Identify which cell holds the provided text, then report its (x, y) central coordinate. 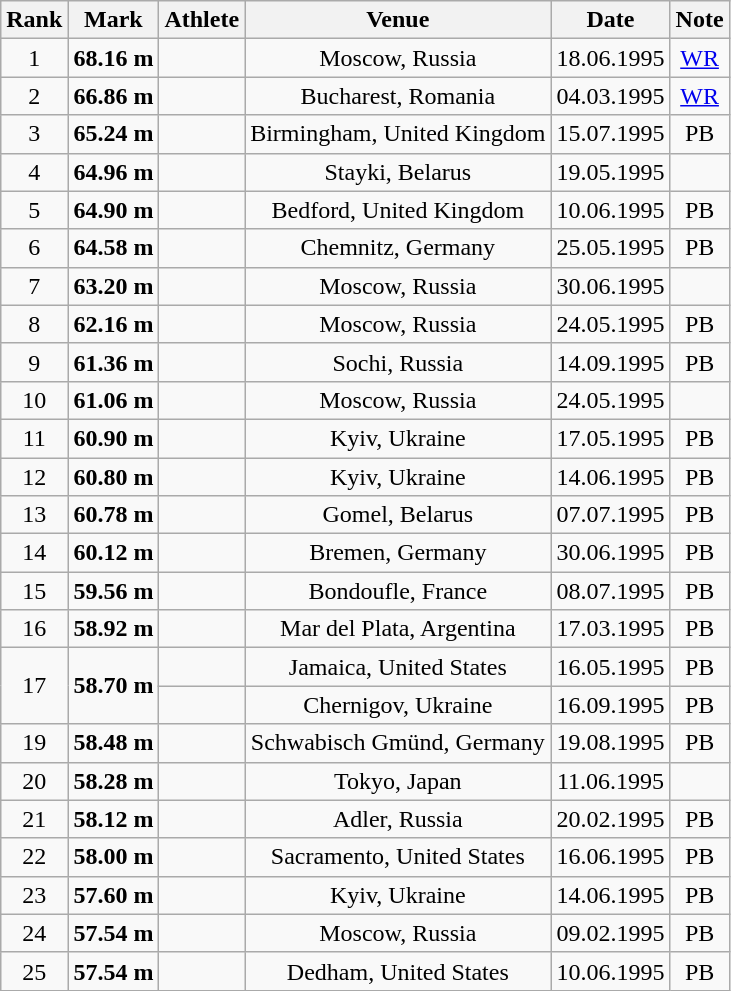
64.96 m (114, 172)
Sacramento, United States (398, 857)
Bedford, United Kingdom (398, 210)
15.07.1995 (610, 134)
25.05.1995 (610, 248)
Stayki, Belarus (398, 172)
10 (34, 400)
58.12 m (114, 819)
Dedham, United States (398, 971)
12 (34, 477)
16.05.1995 (610, 667)
Jamaica, United States (398, 667)
60.12 m (114, 553)
61.06 m (114, 400)
58.28 m (114, 781)
Venue (398, 20)
09.02.1995 (610, 933)
19.08.1995 (610, 743)
4 (34, 172)
60.90 m (114, 438)
Bucharest, Romania (398, 96)
1 (34, 58)
Schwabisch Gmünd, Germany (398, 743)
19 (34, 743)
16 (34, 629)
64.58 m (114, 248)
7 (34, 286)
Rank (34, 20)
07.07.1995 (610, 515)
8 (34, 324)
63.20 m (114, 286)
58.70 m (114, 686)
17 (34, 686)
11 (34, 438)
Bondoufle, France (398, 591)
17.05.1995 (610, 438)
60.80 m (114, 477)
64.90 m (114, 210)
58.00 m (114, 857)
15 (34, 591)
Adler, Russia (398, 819)
19.05.1995 (610, 172)
Chernigov, Ukraine (398, 705)
Athlete (202, 20)
11.06.1995 (610, 781)
13 (34, 515)
Bremen, Germany (398, 553)
Mark (114, 20)
6 (34, 248)
57.60 m (114, 895)
Tokyo, Japan (398, 781)
Gomel, Belarus (398, 515)
21 (34, 819)
60.78 m (114, 515)
20.02.1995 (610, 819)
2 (34, 96)
68.16 m (114, 58)
Sochi, Russia (398, 362)
Birmingham, United Kingdom (398, 134)
Date (610, 20)
58.48 m (114, 743)
9 (34, 362)
65.24 m (114, 134)
Note (700, 20)
22 (34, 857)
20 (34, 781)
16.09.1995 (610, 705)
14 (34, 553)
61.36 m (114, 362)
17.03.1995 (610, 629)
25 (34, 971)
16.06.1995 (610, 857)
04.03.1995 (610, 96)
14.09.1995 (610, 362)
Mar del Plata, Argentina (398, 629)
66.86 m (114, 96)
59.56 m (114, 591)
Chemnitz, Germany (398, 248)
24 (34, 933)
08.07.1995 (610, 591)
5 (34, 210)
58.92 m (114, 629)
18.06.1995 (610, 58)
62.16 m (114, 324)
23 (34, 895)
3 (34, 134)
